Pinpoint the cell where the given text exists, returning its (X, Y) midpoint coordinate. 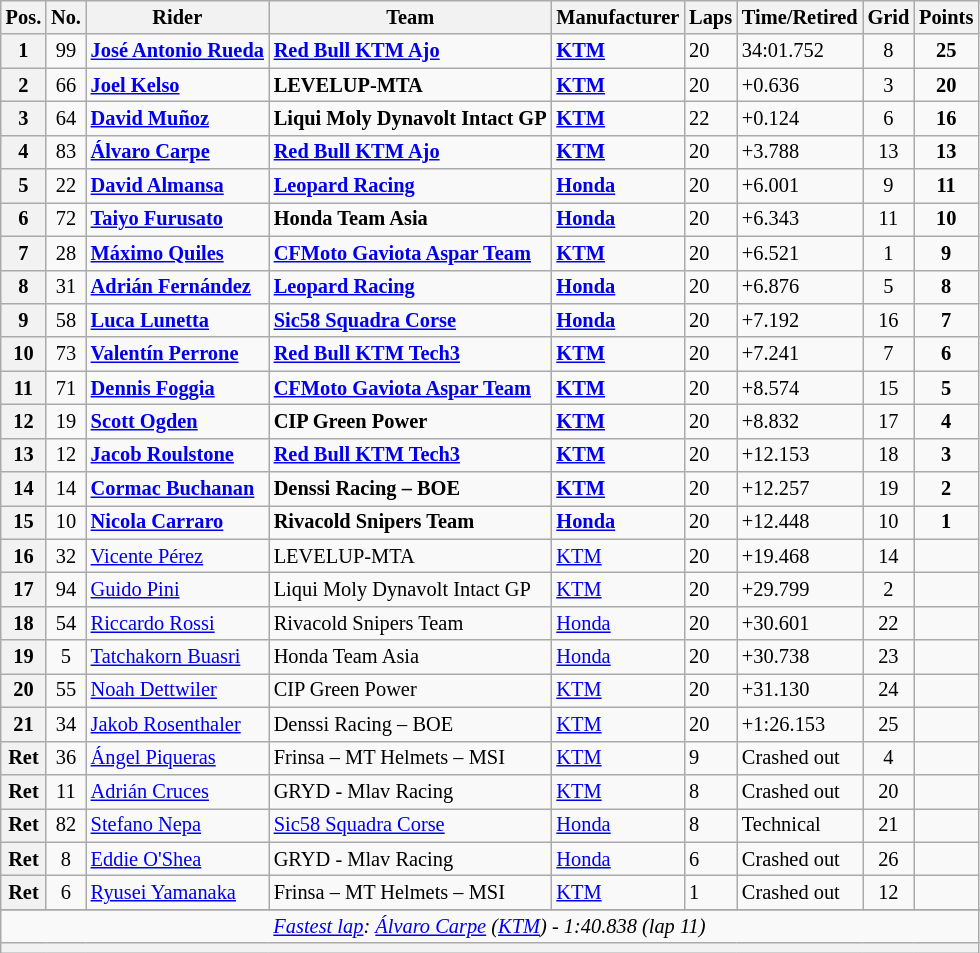
Ángel Piqueras (178, 758)
Cormac Buchanan (178, 489)
58 (66, 320)
Pos. (24, 17)
23 (889, 657)
+7.241 (800, 354)
Riccardo Rossi (178, 623)
David Muñoz (178, 118)
+1:26.153 (800, 724)
94 (66, 589)
32 (66, 556)
Guido Pini (178, 589)
+6.001 (800, 186)
Álvaro Carpe (178, 152)
+0.636 (800, 85)
+31.130 (800, 690)
+6.521 (800, 253)
+30.738 (800, 657)
Technical (800, 825)
Noah Dettwiler (178, 690)
David Almansa (178, 186)
Taiyo Furusato (178, 219)
+7.192 (800, 320)
34 (66, 724)
Grid (889, 17)
64 (66, 118)
36 (66, 758)
+19.468 (800, 556)
71 (66, 388)
Adrián Cruces (178, 791)
Rider (178, 17)
Jacob Roulstone (178, 455)
Valentín Perrone (178, 354)
Adrián Fernández (178, 287)
+12.153 (800, 455)
66 (66, 85)
+6.876 (800, 287)
+0.124 (800, 118)
24 (889, 690)
+30.601 (800, 623)
34:01.752 (800, 51)
72 (66, 219)
Eddie O'Shea (178, 859)
No. (66, 17)
Tatchakorn Buasri (178, 657)
Joel Kelso (178, 85)
54 (66, 623)
Laps (710, 17)
+29.799 (800, 589)
Luca Lunetta (178, 320)
+6.343 (800, 219)
+12.448 (800, 522)
55 (66, 690)
José Antonio Rueda (178, 51)
82 (66, 825)
Ryusei Yamanaka (178, 892)
26 (889, 859)
+8.574 (800, 388)
Time/Retired (800, 17)
28 (66, 253)
Dennis Foggia (178, 388)
+12.257 (800, 489)
Team (410, 17)
83 (66, 152)
Nicola Carraro (178, 522)
Scott Ogden (178, 421)
Fastest lap: Álvaro Carpe (KTM) - 1:40.838 (lap 11) (490, 926)
73 (66, 354)
99 (66, 51)
31 (66, 287)
Points (946, 17)
+8.832 (800, 421)
Máximo Quiles (178, 253)
Jakob Rosenthaler (178, 724)
Manufacturer (618, 17)
Stefano Nepa (178, 825)
+3.788 (800, 152)
Vicente Pérez (178, 556)
